Capture the cell that displays the provided text and extract its [x, y] central coordinate. 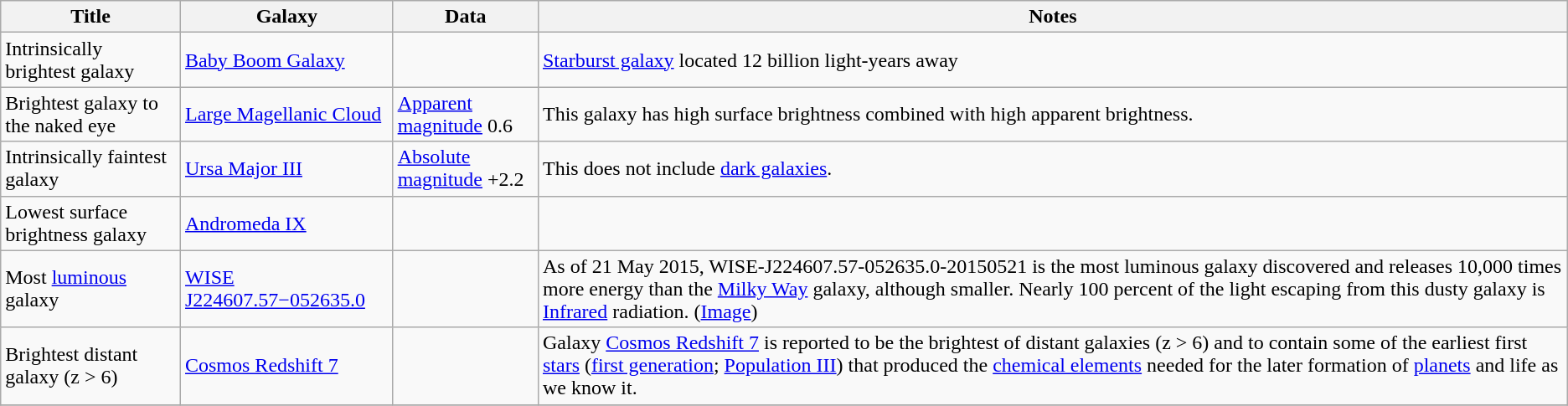
Apparent magnitude 0.6 [466, 114]
This does not include dark galaxies. [1052, 169]
Large Magellanic Cloud [286, 114]
Baby Boom Galaxy [286, 60]
Brightest distant galaxy (z > 6) [90, 366]
Lowest surface brightness galaxy [90, 223]
Title [90, 17]
Notes [1052, 17]
Brightest galaxy to the naked eye [90, 114]
Data [466, 17]
This galaxy has high surface brightness combined with high apparent brightness. [1052, 114]
Andromeda IX [286, 223]
Cosmos Redshift 7 [286, 366]
Starburst galaxy located 12 billion light-years away [1052, 60]
WISE J224607.57−052635.0 [286, 289]
Galaxy [286, 17]
Intrinsically brightest galaxy [90, 60]
Ursa Major III [286, 169]
Absolute magnitude +2.2 [466, 169]
Intrinsically faintest galaxy [90, 169]
Most luminous galaxy [90, 289]
